Extract the [X, Y] coordinate from the center of the cell holding the provided text.  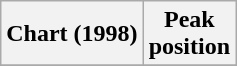
Peakposition [189, 34]
Chart (1998) [72, 34]
